Capture the cell that displays the provided text and extract its (x, y) central coordinate. 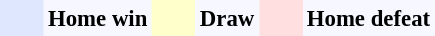
Home win (98, 18)
Home defeat (368, 18)
Draw (226, 18)
